From the cell containing the given text, extract its center point as [x, y] coordinate. 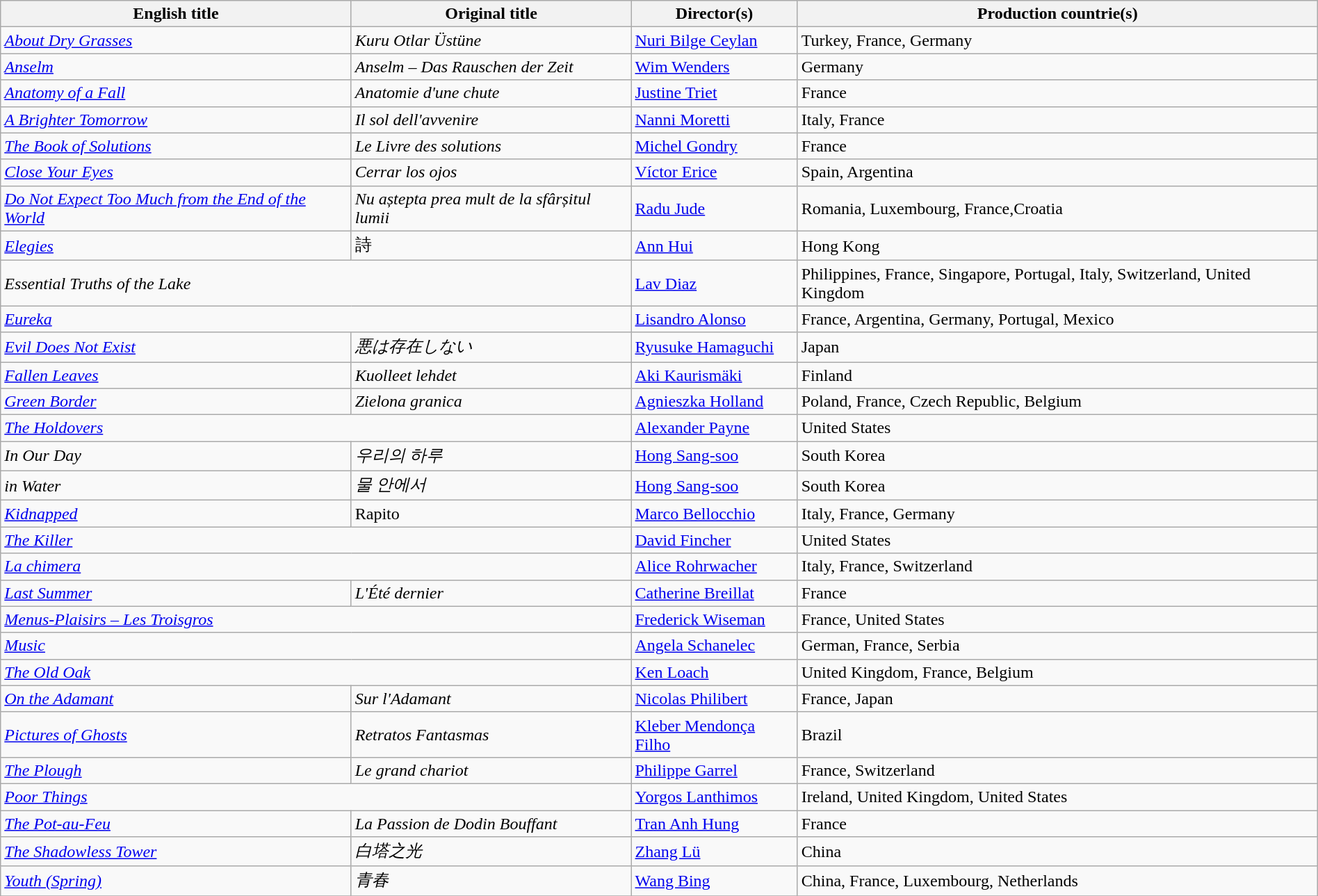
Philippines, France, Singapore, Portugal, Italy, Switzerland, United Kingdom [1057, 284]
China, France, Luxembourg, Netherlands [1057, 881]
Japan [1057, 348]
La Passion de Dodin Bouffant [491, 824]
France, Switzerland [1057, 770]
Close Your Eyes [176, 172]
On the Adamant [176, 699]
Zhang Lü [715, 852]
La chimera [316, 567]
우리의 하루 [491, 456]
Lisandro Alonso [715, 319]
Anatomie d'une chute [491, 93]
Ryusuke Hamaguchi [715, 348]
Poor Things [316, 797]
China [1057, 852]
The Holdovers [316, 428]
Menus-Plaisirs – Les Troisgros [316, 619]
France, Argentina, Germany, Portugal, Mexico [1057, 319]
Ken Loach [715, 672]
Agnieszka Holland [715, 402]
Kuolleet lehdet [491, 375]
Romania, Luxembourg, France,Croatia [1057, 209]
Nicolas Philibert [715, 699]
Turkey, France, Germany [1057, 40]
Last Summer [176, 593]
물 안에서 [491, 485]
Víctor Erice [715, 172]
Green Border [176, 402]
The Shadowless Tower [176, 852]
Alice Rohrwacher [715, 567]
Sur l'Adamant [491, 699]
詩 [491, 246]
L'Été dernier [491, 593]
Nanni Moretti [715, 120]
Music [316, 646]
Italy, France [1057, 120]
Lav Diaz [715, 284]
English title [176, 14]
Anselm – Das Rauschen der Zeit [491, 67]
Angela Schanelec [715, 646]
Marco Bellocchio [715, 514]
Eureka [316, 319]
France, Japan [1057, 699]
Wang Bing [715, 881]
Tran Anh Hung [715, 824]
白塔之光 [491, 852]
in Water [176, 485]
In Our Day [176, 456]
Philippe Garrel [715, 770]
United Kingdom, France, Belgium [1057, 672]
Justine Triet [715, 93]
Finland [1057, 375]
The Killer [316, 540]
Italy, France, Switzerland [1057, 567]
The Plough [176, 770]
Kleber Mendonça Filho [715, 734]
青春 [491, 881]
Ann Hui [715, 246]
Wim Wenders [715, 67]
Elegies [176, 246]
Youth (Spring) [176, 881]
Rapito [491, 514]
Do Not Expect Too Much from the End of the World [176, 209]
Original title [491, 14]
Catherine Breillat [715, 593]
Le grand chariot [491, 770]
Il sol dell'avvenire [491, 120]
Nu aștepta prea mult de la sfârșitul lumii [491, 209]
Nuri Bilge Ceylan [715, 40]
The Pot-au-Feu [176, 824]
Aki Kaurismäki [715, 375]
Anatomy of a Fall [176, 93]
Anselm [176, 67]
German, France, Serbia [1057, 646]
The Old Oak [316, 672]
Evil Does Not Exist [176, 348]
Poland, France, Czech Republic, Belgium [1057, 402]
Frederick Wiseman [715, 619]
Retratos Fantasmas [491, 734]
The Book of Solutions [176, 146]
Fallen Leaves [176, 375]
Zielona granica [491, 402]
Essential Truths of the Lake [316, 284]
France, United States [1057, 619]
Italy, France, Germany [1057, 514]
Le Livre des solutions [491, 146]
A Brighter Tomorrow [176, 120]
Director(s) [715, 14]
Cerrar los ojos [491, 172]
Kuru Otlar Üstüne [491, 40]
Radu Jude [715, 209]
Kidnapped [176, 514]
Production countrie(s) [1057, 14]
Alexander Payne [715, 428]
Michel Gondry [715, 146]
About Dry Grasses [176, 40]
Germany [1057, 67]
Spain, Argentina [1057, 172]
David Fincher [715, 540]
悪は存在しない [491, 348]
Pictures of Ghosts [176, 734]
Ireland, United Kingdom, United States [1057, 797]
Brazil [1057, 734]
Yorgos Lanthimos [715, 797]
Hong Kong [1057, 246]
